Capture the cell that displays the provided text and extract its [x, y] central coordinate. 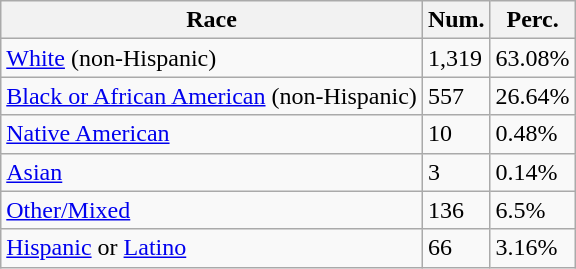
3 [456, 172]
0.14% [532, 172]
557 [456, 96]
66 [456, 248]
Race [212, 20]
26.64% [532, 96]
Hispanic or Latino [212, 248]
3.16% [532, 248]
Native American [212, 134]
Num. [456, 20]
Black or African American (non-Hispanic) [212, 96]
136 [456, 210]
Asian [212, 172]
White (non-Hispanic) [212, 58]
1,319 [456, 58]
0.48% [532, 134]
10 [456, 134]
Other/Mixed [212, 210]
Perc. [532, 20]
6.5% [532, 210]
63.08% [532, 58]
